Return the [x, y] coordinate for the center point of the cell that contains the specified text.  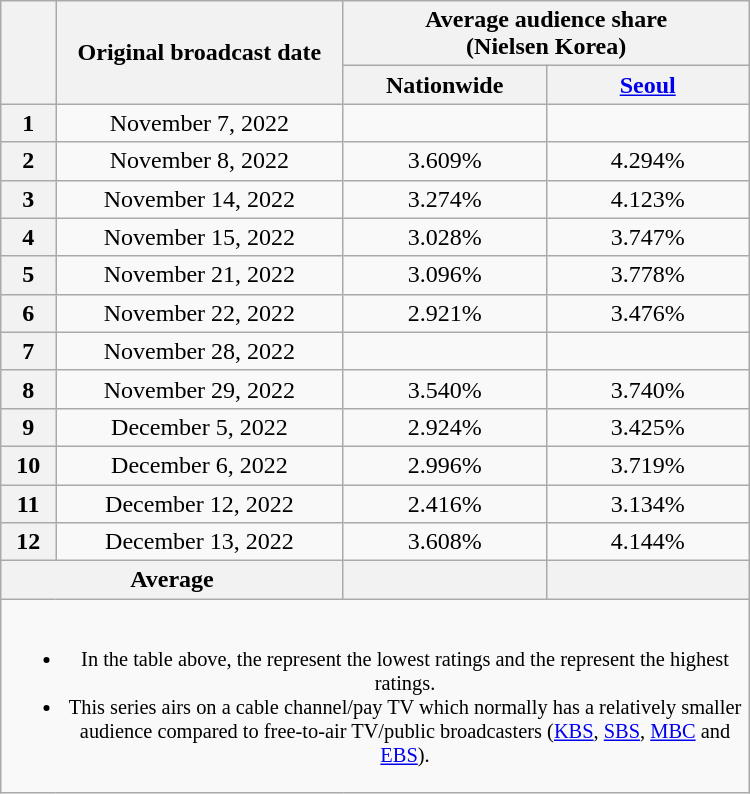
3.425% [648, 427]
Nationwide [444, 85]
3.476% [648, 313]
3.096% [444, 275]
1 [28, 123]
November 15, 2022 [200, 237]
3 [28, 199]
December 13, 2022 [200, 542]
2.416% [444, 503]
4 [28, 237]
4.144% [648, 542]
3.028% [444, 237]
Average [172, 580]
December 5, 2022 [200, 427]
3.747% [648, 237]
9 [28, 427]
November 7, 2022 [200, 123]
7 [28, 351]
3.778% [648, 275]
November 29, 2022 [200, 389]
3.540% [444, 389]
3.134% [648, 503]
4.123% [648, 199]
November 28, 2022 [200, 351]
2.996% [444, 465]
6 [28, 313]
8 [28, 389]
December 12, 2022 [200, 503]
November 21, 2022 [200, 275]
Seoul [648, 85]
November 14, 2022 [200, 199]
3.609% [444, 161]
11 [28, 503]
3.274% [444, 199]
5 [28, 275]
3.719% [648, 465]
2 [28, 161]
December 6, 2022 [200, 465]
November 22, 2022 [200, 313]
Average audience share(Nielsen Korea) [546, 34]
2.921% [444, 313]
November 8, 2022 [200, 161]
4.294% [648, 161]
3.608% [444, 542]
3.740% [648, 389]
10 [28, 465]
Original broadcast date [200, 52]
2.924% [444, 427]
12 [28, 542]
